Detect which cell encompasses the target text, then output its (X, Y) center coordinate. 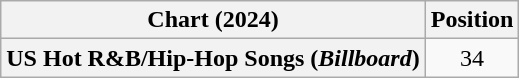
Chart (2024) (213, 20)
US Hot R&B/Hip-Hop Songs (Billboard) (213, 58)
Position (472, 20)
34 (472, 58)
